Provide the (x, y) coordinate of the cell's center where the given text is located.  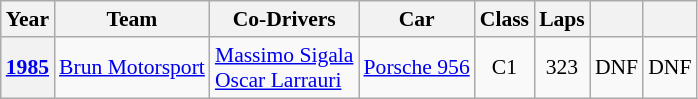
Year (28, 19)
323 (562, 68)
Porsche 956 (417, 68)
Car (417, 19)
Brun Motorsport (132, 68)
1985 (28, 68)
Team (132, 19)
Class (504, 19)
Co-Drivers (284, 19)
Massimo Sigala Oscar Larrauri (284, 68)
C1 (504, 68)
Laps (562, 19)
